Detect which cell encompasses the target text, then output its [X, Y] center coordinate. 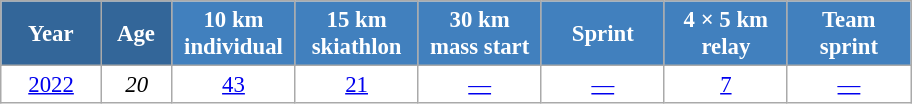
43 [234, 85]
4 × 5 km relay [726, 34]
Team sprint [848, 34]
Sprint [602, 34]
2022 [52, 85]
Age [136, 34]
Year [52, 34]
20 [136, 85]
10 km individual [234, 34]
15 km skiathlon [356, 34]
7 [726, 85]
21 [356, 85]
30 km mass start [480, 34]
